Scan for the cell matching the given text and deliver its [x, y] coordinate at center. 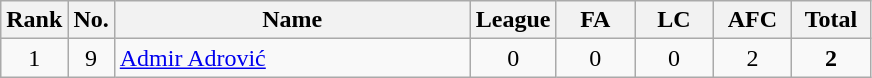
Admir Adrović [292, 58]
FA [596, 20]
1 [34, 58]
LC [674, 20]
League [513, 20]
No. [91, 20]
Total [832, 20]
Rank [34, 20]
AFC [752, 20]
Name [292, 20]
9 [91, 58]
